Return [x, y] of the center of cell containing provided text 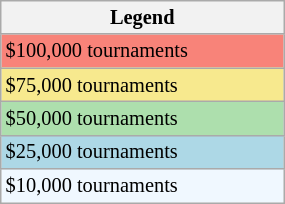
$25,000 tournaments [142, 152]
$100,000 tournaments [142, 51]
$10,000 tournaments [142, 186]
$50,000 tournaments [142, 118]
$75,000 tournaments [142, 85]
Legend [142, 17]
